Provide the [X, Y] coordinate of the cell's center where the given text is located.  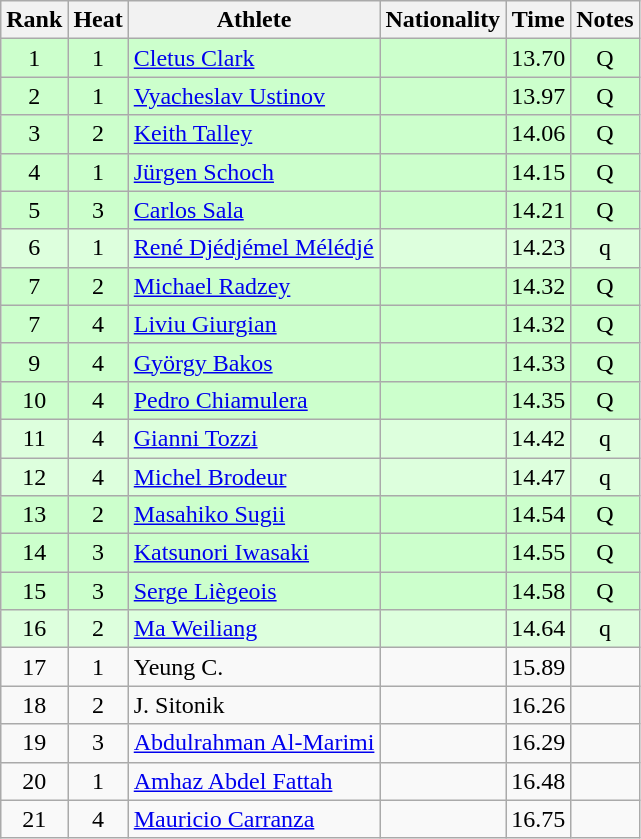
20 [34, 781]
Heat [98, 20]
19 [34, 743]
Michael Radzey [254, 286]
9 [34, 362]
Athlete [254, 20]
14.23 [538, 248]
11 [34, 438]
Rank [34, 20]
Carlos Sala [254, 210]
Jürgen Schoch [254, 172]
13.97 [538, 96]
14.47 [538, 477]
16.48 [538, 781]
14.21 [538, 210]
21 [34, 819]
12 [34, 477]
Ma Weiliang [254, 629]
16.29 [538, 743]
Cletus Clark [254, 58]
15 [34, 591]
13.70 [538, 58]
René Djédjémel Mélédjé [254, 248]
14.35 [538, 400]
14 [34, 553]
Keith Talley [254, 134]
14.06 [538, 134]
16 [34, 629]
14.15 [538, 172]
15.89 [538, 667]
5 [34, 210]
17 [34, 667]
14.58 [538, 591]
Katsunori Iwasaki [254, 553]
14.42 [538, 438]
16.75 [538, 819]
16.26 [538, 705]
Nationality [443, 20]
14.54 [538, 515]
13 [34, 515]
Liviu Giurgian [254, 324]
Vyacheslav Ustinov [254, 96]
6 [34, 248]
György Bakos [254, 362]
Gianni Tozzi [254, 438]
14.55 [538, 553]
14.64 [538, 629]
10 [34, 400]
18 [34, 705]
Yeung C. [254, 667]
Mauricio Carranza [254, 819]
14.33 [538, 362]
Notes [605, 20]
Time [538, 20]
Amhaz Abdel Fattah [254, 781]
Michel Brodeur [254, 477]
Serge Liègeois [254, 591]
Masahiko Sugii [254, 515]
Pedro Chiamulera [254, 400]
J. Sitonik [254, 705]
Abdulrahman Al-Marimi [254, 743]
